Detect which cell encompasses the target text, then output its (X, Y) center coordinate. 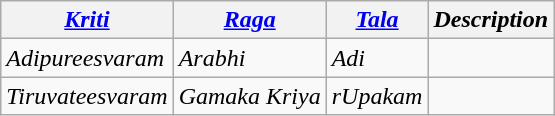
Tiruvateesvaram (87, 96)
Adipureesvaram (87, 58)
Tala (377, 20)
Raga (250, 20)
Gamaka Kriya (250, 96)
Description (491, 20)
rUpakam (377, 96)
Adi (377, 58)
Arabhi (250, 58)
Kriti (87, 20)
